Provide the (X, Y) coordinate of the cell's center where the given text is located.  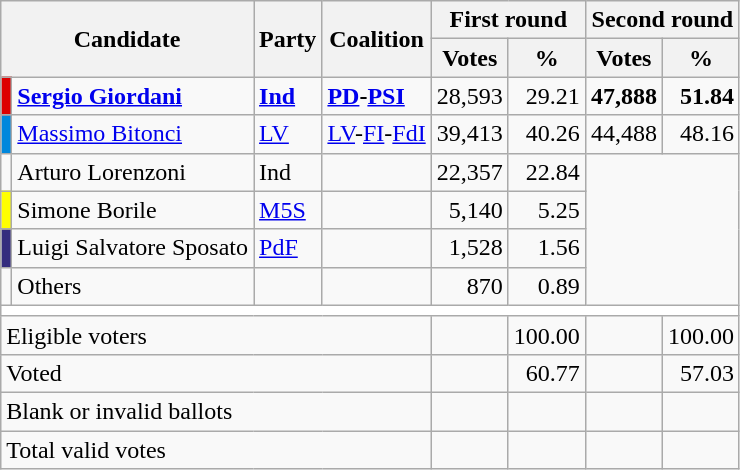
44,488 (624, 134)
Massimo Bitonci (133, 134)
39,413 (470, 134)
PdF (288, 248)
1,528 (470, 248)
Simone Borile (133, 210)
22,357 (470, 172)
870 (470, 286)
M5S (288, 210)
PD-PSI (376, 96)
Second round (662, 20)
60.77 (546, 373)
57.03 (700, 373)
22.84 (546, 172)
Blank or invalid ballots (216, 411)
5,140 (470, 210)
Luigi Salvatore Sposato (133, 248)
5.25 (546, 210)
Candidate (128, 39)
0.89 (546, 286)
LV-FI-FdI (376, 134)
40.26 (546, 134)
Others (133, 286)
1.56 (546, 248)
Sergio Giordani (133, 96)
Voted (216, 373)
51.84 (700, 96)
Party (288, 39)
29.21 (546, 96)
LV (288, 134)
28,593 (470, 96)
Total valid votes (216, 449)
47,888 (624, 96)
Coalition (376, 39)
Eligible voters (216, 335)
First round (508, 20)
Arturo Lorenzoni (133, 172)
48.16 (700, 134)
